Scan for the cell matching the given text and deliver its [x, y] coordinate at center. 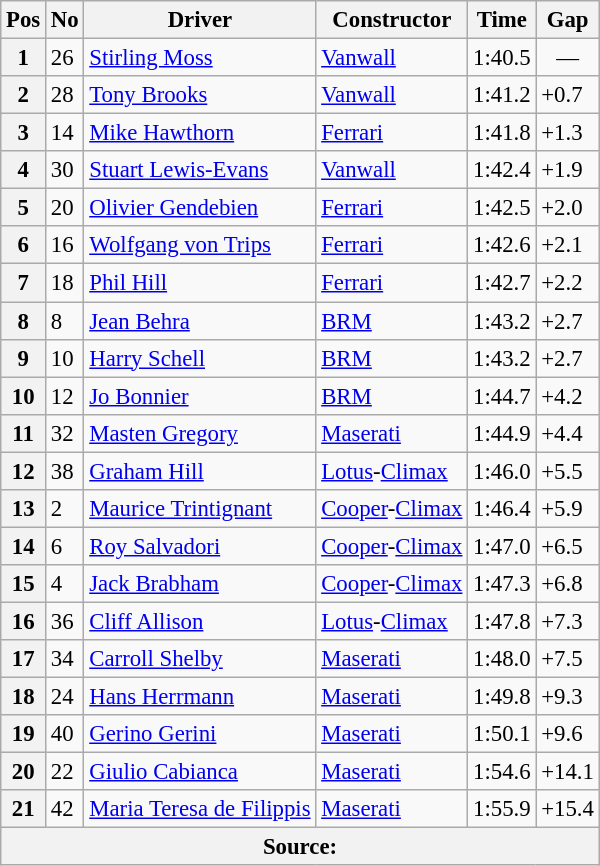
1:46.0 [502, 471]
24 [65, 697]
+9.3 [568, 697]
— [568, 58]
Mike Hawthorn [200, 133]
1:44.9 [502, 433]
Constructor [392, 20]
Maria Teresa de Filippis [200, 809]
1:42.6 [502, 245]
30 [65, 170]
Masten Gregory [200, 433]
Wolfgang von Trips [200, 245]
+15.4 [568, 809]
1:44.7 [502, 396]
Tony Brooks [200, 95]
Jo Bonnier [200, 396]
+9.6 [568, 734]
No [65, 20]
9 [24, 358]
+1.9 [568, 170]
+5.5 [568, 471]
Roy Salvadori [200, 546]
19 [24, 734]
3 [24, 133]
Phil Hill [200, 283]
+2.0 [568, 208]
Maurice Trintignant [200, 509]
+6.8 [568, 584]
Source: [300, 847]
+4.2 [568, 396]
Gerino Gerini [200, 734]
1:54.6 [502, 772]
1:40.5 [502, 58]
+14.1 [568, 772]
+6.5 [568, 546]
Stuart Lewis-Evans [200, 170]
Harry Schell [200, 358]
Carroll Shelby [200, 659]
Giulio Cabianca [200, 772]
Gap [568, 20]
21 [24, 809]
Jack Brabham [200, 584]
+0.7 [568, 95]
1:41.8 [502, 133]
1:42.4 [502, 170]
5 [24, 208]
+2.1 [568, 245]
36 [65, 621]
+4.4 [568, 433]
+7.3 [568, 621]
7 [24, 283]
1:50.1 [502, 734]
Pos [24, 20]
1:42.5 [502, 208]
Cliff Allison [200, 621]
Driver [200, 20]
32 [65, 433]
Stirling Moss [200, 58]
Graham Hill [200, 471]
+7.5 [568, 659]
28 [65, 95]
1:46.4 [502, 509]
Hans Herrmann [200, 697]
42 [65, 809]
1:47.3 [502, 584]
13 [24, 509]
15 [24, 584]
1:47.8 [502, 621]
22 [65, 772]
+5.9 [568, 509]
1:48.0 [502, 659]
Jean Behra [200, 321]
11 [24, 433]
1:41.2 [502, 95]
Time [502, 20]
26 [65, 58]
1 [24, 58]
1:49.8 [502, 697]
40 [65, 734]
38 [65, 471]
34 [65, 659]
1:42.7 [502, 283]
Olivier Gendebien [200, 208]
1:47.0 [502, 546]
+1.3 [568, 133]
+2.2 [568, 283]
1:55.9 [502, 809]
17 [24, 659]
